For the text-containing cell, return its midpoint in [X, Y] coordinate format. 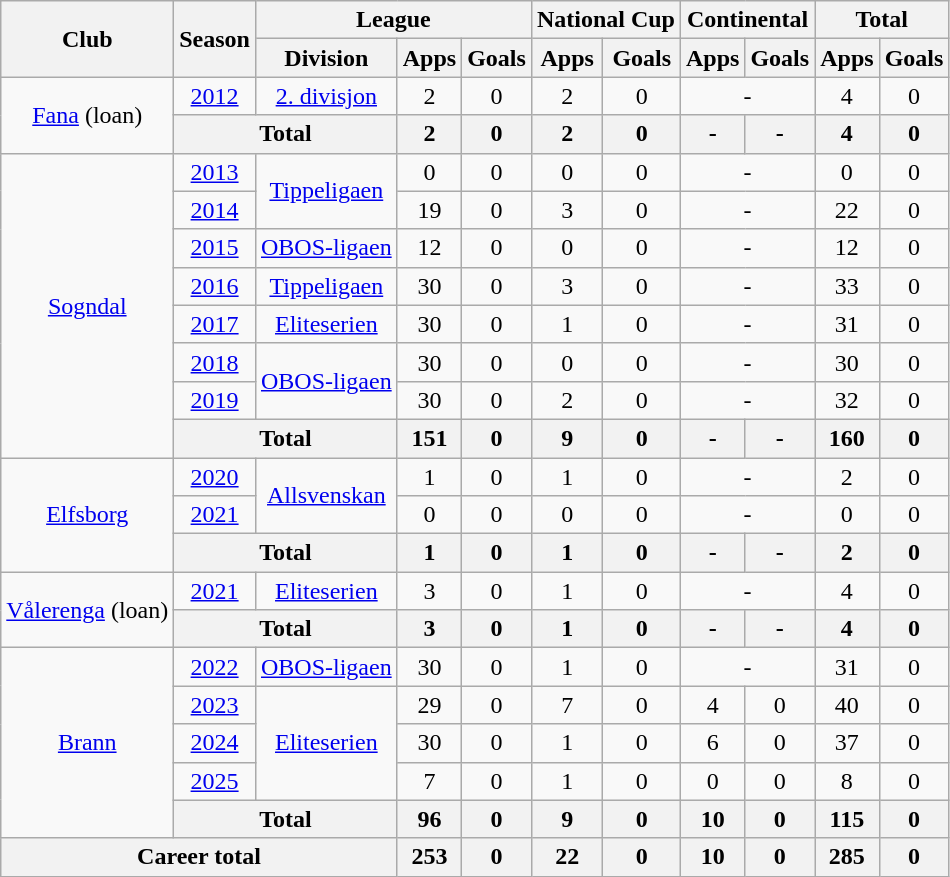
19 [429, 210]
2019 [215, 400]
6 [712, 743]
253 [429, 857]
32 [847, 400]
2020 [215, 477]
8 [847, 781]
Elfsborg [88, 515]
2013 [215, 172]
2015 [215, 248]
29 [429, 705]
2014 [215, 210]
Career total [199, 857]
115 [847, 819]
2023 [215, 705]
Allsvenskan [326, 496]
Sogndal [88, 305]
96 [429, 819]
2022 [215, 667]
40 [847, 705]
2024 [215, 743]
37 [847, 743]
Season [215, 39]
League [393, 20]
151 [429, 438]
2018 [215, 362]
Fana (loan) [88, 115]
Vålerenga (loan) [88, 610]
Continental [747, 20]
160 [847, 438]
2016 [215, 286]
2. divisjon [326, 96]
2017 [215, 324]
2012 [215, 96]
Division [326, 58]
2025 [215, 781]
Brann [88, 743]
33 [847, 286]
Club [88, 39]
285 [847, 857]
National Cup [606, 20]
